Extract the (X, Y) coordinate from the center of the cell holding the provided text.  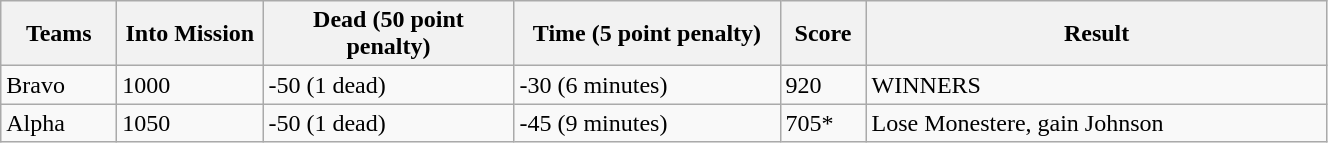
Bravo (59, 85)
705* (823, 123)
Into Mission (190, 34)
Teams (59, 34)
-45 (9 minutes) (647, 123)
Lose Monestere, gain Johnson (1096, 123)
1050 (190, 123)
Alpha (59, 123)
WINNERS (1096, 85)
1000 (190, 85)
-30 (6 minutes) (647, 85)
Dead (50 point penalty) (388, 34)
Result (1096, 34)
920 (823, 85)
Time (5 point penalty) (647, 34)
Score (823, 34)
